Scan for the cell matching the given text and deliver its [X, Y] coordinate at center. 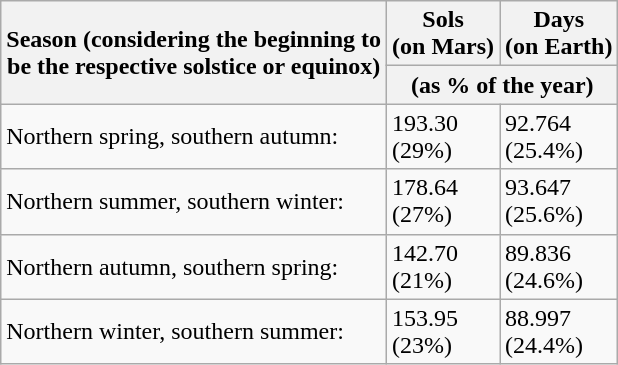
178.64(27%) [444, 202]
Northern autumn, southern spring: [194, 266]
92.764(25.4%) [559, 136]
Days(on Earth) [559, 34]
Northern summer, southern winter: [194, 202]
(as % of the year) [502, 85]
153.95(23%) [444, 332]
89.836(24.6%) [559, 266]
93.647(25.6%) [559, 202]
142.70(21%) [444, 266]
193.30(29%) [444, 136]
Season (considering the beginning tobe the respective solstice or equinox) [194, 52]
Northern winter, southern summer: [194, 332]
Northern spring, southern autumn: [194, 136]
Sols(on Mars) [444, 34]
88.997(24.4%) [559, 332]
